Locate the cell with the specified text and output its (x, y) center coordinate. 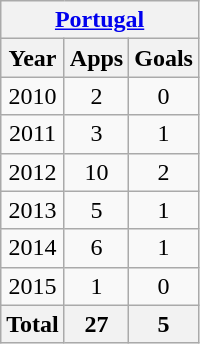
3 (96, 134)
6 (96, 248)
2015 (33, 286)
Apps (96, 58)
Portugal (100, 20)
10 (96, 172)
2012 (33, 172)
27 (96, 324)
2010 (33, 96)
2013 (33, 210)
2011 (33, 134)
2014 (33, 248)
Total (33, 324)
Goals (164, 58)
Year (33, 58)
